Provide the [X, Y] coordinate of the cell's center where the given text is located.  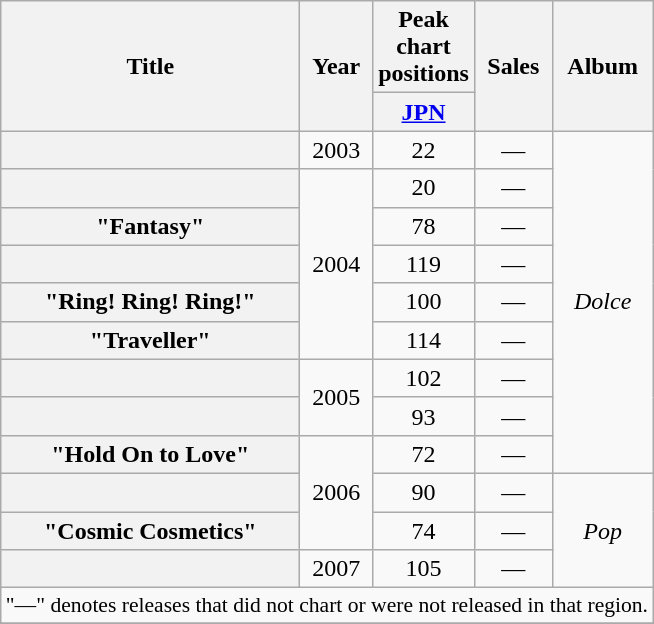
Pop [602, 530]
22 [424, 150]
72 [424, 454]
Album [602, 66]
Title [150, 66]
JPN [424, 112]
102 [424, 378]
74 [424, 531]
2003 [336, 150]
Dolce [602, 302]
2007 [336, 569]
Sales [513, 66]
2005 [336, 397]
20 [424, 188]
105 [424, 569]
90 [424, 492]
Peak chart positions [424, 47]
"—" denotes releases that did not chart or were not released in that region. [327, 606]
2006 [336, 492]
93 [424, 416]
78 [424, 226]
"Traveller" [150, 340]
119 [424, 264]
"Ring! Ring! Ring!" [150, 302]
"Hold On to Love" [150, 454]
100 [424, 302]
114 [424, 340]
"Fantasy" [150, 226]
Year [336, 66]
"Cosmic Cosmetics" [150, 531]
2004 [336, 264]
